Output the [X, Y] coordinate of the center of the cell containing the given text.  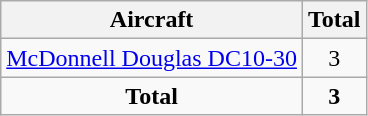
Aircraft [152, 20]
McDonnell Douglas DC10-30 [152, 58]
